Identify which cell holds the provided text, then report its (x, y) central coordinate. 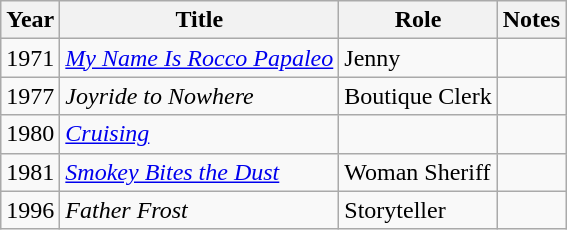
Year (30, 20)
Joyride to Nowhere (200, 96)
Father Frost (200, 210)
Storyteller (418, 210)
Smokey Bites the Dust (200, 172)
1996 (30, 210)
My Name Is Rocco Papaleo (200, 58)
Woman Sheriff (418, 172)
Notes (531, 20)
Role (418, 20)
1971 (30, 58)
1981 (30, 172)
1977 (30, 96)
Jenny (418, 58)
1980 (30, 134)
Boutique Clerk (418, 96)
Cruising (200, 134)
Title (200, 20)
